Pinpoint the cell where the given text exists, returning its [x, y] midpoint coordinate. 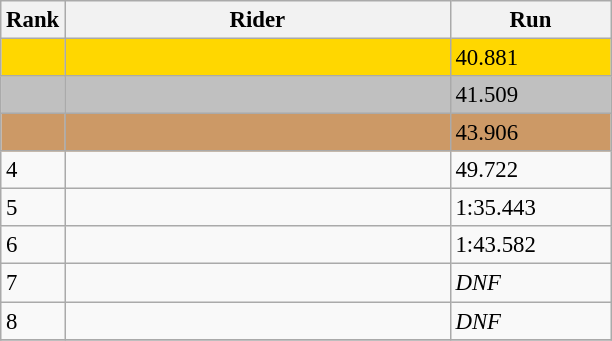
Rank [33, 20]
Run [530, 20]
41.509 [530, 95]
49.722 [530, 170]
5 [33, 208]
Rider [258, 20]
40.881 [530, 58]
7 [33, 283]
1:35.443 [530, 208]
1:43.582 [530, 245]
8 [33, 321]
6 [33, 245]
4 [33, 170]
43.906 [530, 133]
